Provide the (x, y) coordinate of the cell's center where the given text is located.  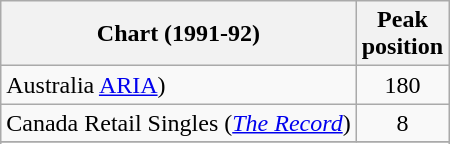
Australia ARIA) (178, 85)
180 (402, 85)
Chart (1991-92) (178, 34)
8 (402, 123)
Peakposition (402, 34)
Canada Retail Singles (The Record) (178, 123)
